Extract the (X, Y) coordinate from the center of the cell holding the provided text.  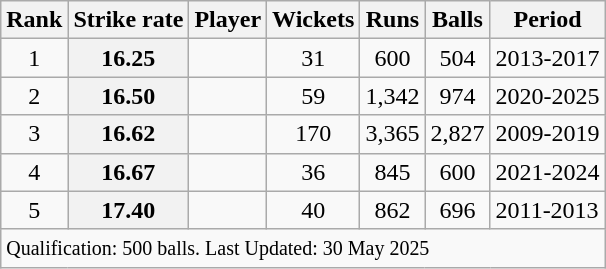
59 (314, 96)
3,365 (392, 134)
31 (314, 58)
Runs (392, 20)
696 (458, 210)
2020-2025 (548, 96)
36 (314, 172)
Balls (458, 20)
Wickets (314, 20)
16.67 (128, 172)
16.25 (128, 58)
4 (34, 172)
Period (548, 20)
2013-2017 (548, 58)
16.50 (128, 96)
3 (34, 134)
2 (34, 96)
Rank (34, 20)
2011-2013 (548, 210)
1 (34, 58)
Strike rate (128, 20)
40 (314, 210)
845 (392, 172)
504 (458, 58)
2009-2019 (548, 134)
17.40 (128, 210)
2,827 (458, 134)
16.62 (128, 134)
862 (392, 210)
5 (34, 210)
170 (314, 134)
1,342 (392, 96)
Player (228, 20)
2021-2024 (548, 172)
974 (458, 96)
Qualification: 500 balls. Last Updated: 30 May 2025 (303, 248)
